Locate the cell with the specified text and output its [X, Y] center coordinate. 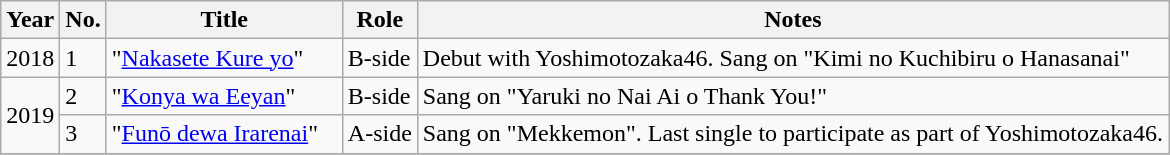
Debut with Yoshimotozaka46. Sang on "Kimi no Kuchibiru o Hanasanai" [792, 58]
Title [224, 20]
Year [30, 20]
1 [83, 58]
2018 [30, 58]
Sang on "Yaruki no Nai Ai o Thank You!" [792, 96]
Sang on "Mekkemon". Last single to participate as part of Yoshimotozaka46. [792, 134]
No. [83, 20]
2019 [30, 115]
"Nakasete Kure yo" [224, 58]
"Funō dewa Irarenai" [224, 134]
Role [380, 20]
A-side [380, 134]
Notes [792, 20]
"Konya wa Eeyan" [224, 96]
2 [83, 96]
3 [83, 134]
